Locate the cell with the specified text and output its (x, y) center coordinate. 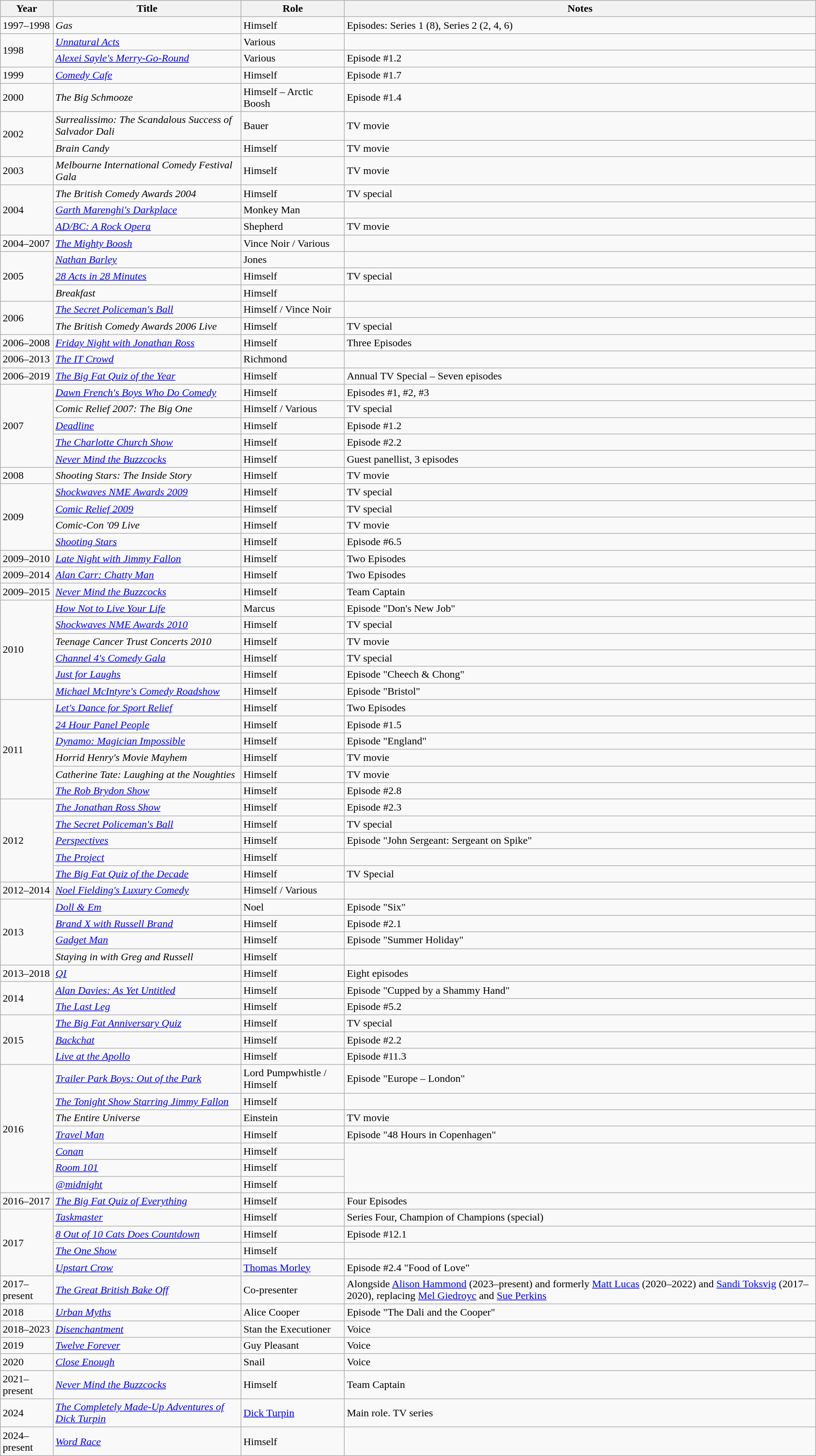
Episode #5.2 (580, 1006)
2006–2013 (27, 359)
The Rob Brydon Show (147, 791)
Snail (293, 1362)
Urban Myths (147, 1312)
Marcus (293, 608)
Series Four, Champion of Champions (special) (580, 1217)
The Mighty Boosh (147, 243)
Episode #11.3 (580, 1057)
Just for Laughs (147, 675)
Co-presenter (293, 1290)
Main role. TV series (580, 1413)
Episode "England" (580, 741)
@midnight (147, 1184)
Episode "Cheech & Chong" (580, 675)
Gas (147, 25)
Episode #1.5 (580, 724)
2016 (27, 1129)
24 Hour Panel People (147, 724)
Late Night with Jimmy Fallon (147, 559)
2009–2014 (27, 575)
Michael McIntyre's Comedy Roadshow (147, 691)
Episode "Six" (580, 907)
Episode #2.8 (580, 791)
2007 (27, 426)
AD/BC: A Rock Opera (147, 226)
Disenchantment (147, 1329)
Garth Marenghi's Darkplace (147, 210)
2008 (27, 475)
Comic-Con '09 Live (147, 525)
The Great British Bake Off (147, 1290)
2005 (27, 276)
2009–2015 (27, 592)
Doll & Em (147, 907)
Travel Man (147, 1135)
2002 (27, 134)
Breakfast (147, 293)
How Not to Live Your Life (147, 608)
Perspectives (147, 841)
Alexei Sayle's Merry-Go-Round (147, 58)
Annual TV Special – Seven episodes (580, 376)
Lord Pumpwhistle / Himself (293, 1079)
Episode "John Sergeant: Sergeant on Spike" (580, 841)
2006 (27, 318)
The Charlotte Church Show (147, 442)
TV Special (580, 874)
28 Acts in 28 Minutes (147, 276)
Richmond (293, 359)
Notes (580, 9)
Alongside Alison Hammond (2023–present) and formerly Matt Lucas (2020–2022) and Sandi Toksvig (2017–2020), replacing Mel Giedroyc and Sue Perkins (580, 1290)
The Last Leg (147, 1006)
Episode "Don's New Job" (580, 608)
Channel 4's Comedy Gala (147, 658)
Episode "The Dali and the Cooper" (580, 1312)
2003 (27, 171)
Thomas Morley (293, 1267)
The Big Fat Quiz of Everything (147, 1201)
2020 (27, 1362)
Episode "48 Hours in Copenhagen" (580, 1135)
The Entire Universe (147, 1118)
Surrealissimo: The Scandalous Success of Salvador Dali (147, 126)
2014 (27, 998)
Unnatural Acts (147, 42)
Teenage Cancer Trust Concerts 2010 (147, 641)
The Big Fat Quiz of the Decade (147, 874)
1997–1998 (27, 25)
Shooting Stars (147, 542)
Jones (293, 260)
Three Episodes (580, 343)
Title (147, 9)
Episodes #1, #2, #3 (580, 392)
Comic Relief 2009 (147, 509)
Vince Noir / Various (293, 243)
8 Out of 10 Cats Does Countdown (147, 1234)
Upstart Crow (147, 1267)
Staying in with Greg and Russell (147, 957)
2021–present (27, 1385)
Shepherd (293, 226)
Conan (147, 1151)
2000 (27, 98)
The Project (147, 857)
2019 (27, 1346)
The British Comedy Awards 2006 Live (147, 326)
Backchat (147, 1040)
Brain Candy (147, 148)
2004–2007 (27, 243)
2015 (27, 1040)
Let's Dance for Sport Relief (147, 708)
Horrid Henry's Movie Mayhem (147, 757)
Noel (293, 907)
Einstein (293, 1118)
Episode #6.5 (580, 542)
QI (147, 973)
Stan the Executioner (293, 1329)
The Jonathan Ross Show (147, 808)
Episode #1.4 (580, 98)
Bauer (293, 126)
The Completely Made-Up Adventures of Dick Turpin (147, 1413)
Dynamo: Magician Impossible (147, 741)
The Big Fat Anniversary Quiz (147, 1023)
Episode #2.4 "Food of Love" (580, 1267)
Episode "Cupped by a Shammy Hand" (580, 990)
Episode "Summer Holiday" (580, 940)
The British Comedy Awards 2004 (147, 193)
2016–2017 (27, 1201)
Year (27, 9)
2017–present (27, 1290)
The IT Crowd (147, 359)
2013–2018 (27, 973)
2018–2023 (27, 1329)
Four Episodes (580, 1201)
2024 (27, 1413)
1998 (27, 50)
2004 (27, 210)
The Big Schmooze (147, 98)
Himself / Vince Noir (293, 310)
Gadget Man (147, 940)
Trailer Park Boys: Out of the Park (147, 1079)
Twelve Forever (147, 1346)
Dick Turpin (293, 1413)
2006–2008 (27, 343)
Episode "Europe – London" (580, 1079)
2006–2019 (27, 376)
Dawn French's Boys Who Do Comedy (147, 392)
Guest panellist, 3 episodes (580, 459)
Comic Relief 2007: The Big One (147, 409)
Alan Davies: As Yet Untitled (147, 990)
Room 101 (147, 1168)
Alice Cooper (293, 1312)
2010 (27, 650)
Nathan Barley (147, 260)
2009–2010 (27, 559)
Catherine Tate: Laughing at the Noughties (147, 774)
Alan Carr: Chatty Man (147, 575)
Live at the Apollo (147, 1057)
Shockwaves NME Awards 2010 (147, 625)
Taskmaster (147, 1217)
Episode #1.7 (580, 75)
Close Enough (147, 1362)
Deadline (147, 426)
2011 (27, 749)
Melbourne International Comedy Festival Gala (147, 171)
2017 (27, 1242)
Guy Pleasant (293, 1346)
Brand X with Russell Brand (147, 924)
The One Show (147, 1251)
2012 (27, 841)
2018 (27, 1312)
The Tonight Show Starring Jimmy Fallon (147, 1101)
2012–2014 (27, 890)
Himself – Arctic Boosh (293, 98)
Noel Fielding's Luxury Comedy (147, 890)
Eight episodes (580, 973)
Shockwaves NME Awards 2009 (147, 492)
Episodes: Series 1 (8), Series 2 (2, 4, 6) (580, 25)
Monkey Man (293, 210)
2009 (27, 517)
1999 (27, 75)
Episode #2.1 (580, 924)
The Big Fat Quiz of the Year (147, 376)
Episode #12.1 (580, 1234)
2024–present (27, 1442)
Comedy Cafe (147, 75)
Shooting Stars: The Inside Story (147, 475)
Role (293, 9)
Episode #2.3 (580, 808)
Friday Night with Jonathan Ross (147, 343)
Episode "Bristol" (580, 691)
Word Race (147, 1442)
2013 (27, 932)
